Locate the cell with the specified text and output its [X, Y] center coordinate. 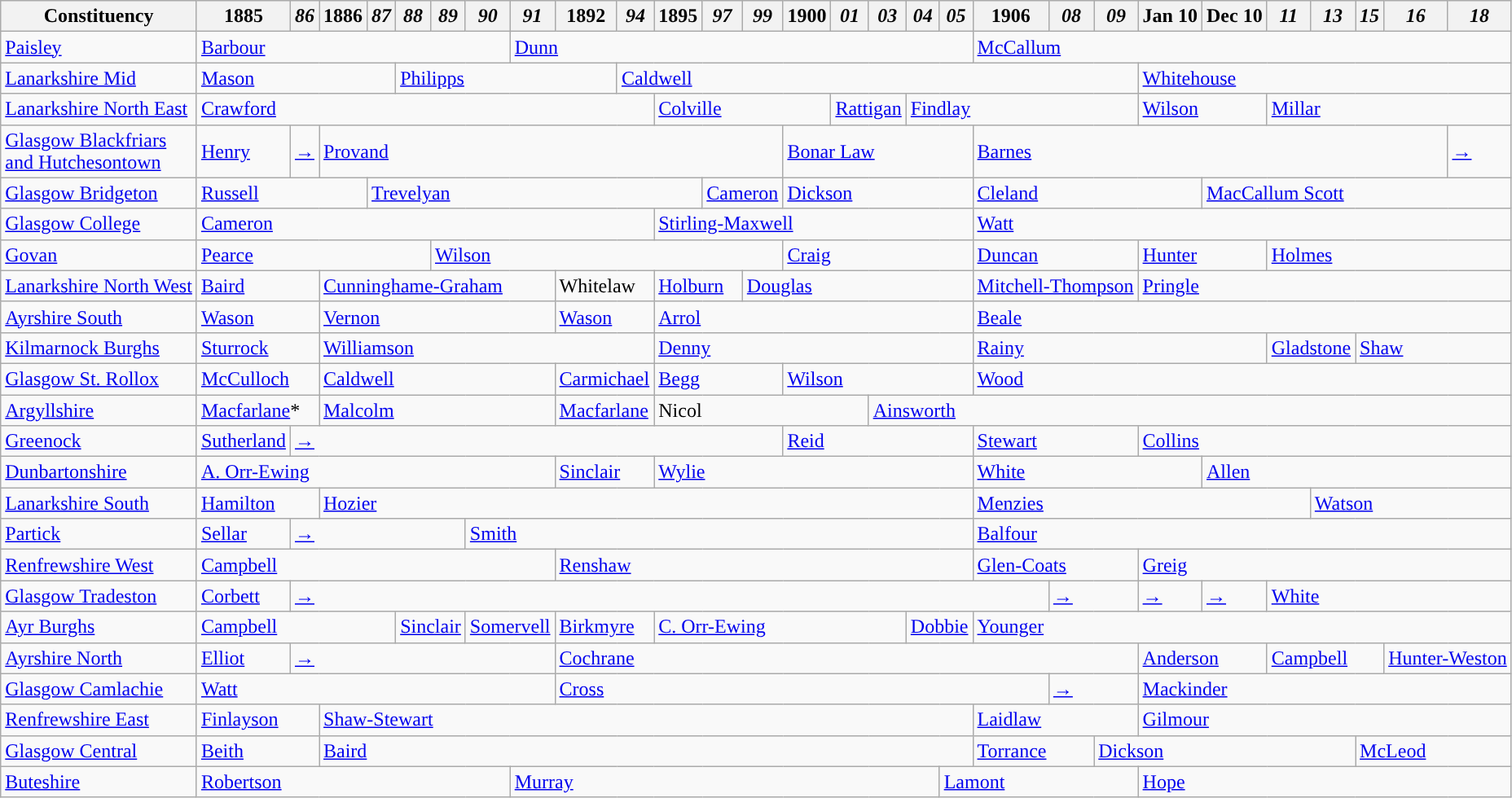
Glasgow Central [99, 751]
1900 [807, 16]
Macfarlane* [257, 410]
Jan 10 [1170, 16]
Anderson [1202, 658]
Smith [719, 534]
05 [956, 16]
Barbour [354, 47]
Renfrewshire East [99, 720]
03 [887, 16]
86 [305, 16]
88 [414, 16]
Wylie [813, 472]
Partick [99, 534]
Shaw [1434, 348]
Cunninghame-Graham [437, 286]
09 [1116, 16]
Beith [257, 751]
McCulloch [257, 379]
91 [533, 16]
Hozier [647, 503]
Douglas [857, 286]
Elliot [243, 658]
90 [487, 16]
Lanarkshire South [99, 503]
99 [763, 16]
Russell [282, 193]
Millar [1389, 109]
Craig [878, 255]
Dec 10 [1234, 16]
A. Orr-Ewing [376, 472]
Henry [243, 151]
Rattigan [868, 109]
Cross [802, 689]
Hunter-Weston [1448, 658]
Begg [719, 379]
Balfour [1242, 534]
Glasgow St. Rollox [99, 379]
Stirling-Maxwell [813, 224]
Birkmyre [604, 627]
08 [1070, 16]
Williamson [487, 348]
Lamont [1039, 782]
11 [1289, 16]
Glasgow Bridgeton [99, 193]
Bonar Law [878, 151]
Gilmour [1325, 720]
Watson [1411, 503]
Crawford [425, 109]
Lanarkshire Mid [99, 78]
Hamilton [257, 503]
Corbett [243, 596]
Govan [99, 255]
Constituency [99, 16]
Holburn [699, 286]
Macfarlane [604, 410]
Holmes [1389, 255]
Greig [1325, 565]
Colville [743, 109]
Paisley [99, 47]
Duncan [1056, 255]
1885 [243, 16]
Ayr Burghs [99, 627]
Pringle [1325, 286]
McLeod [1434, 751]
Sturrock [257, 348]
Sellar [243, 534]
Arrol [813, 317]
Stewart [1056, 441]
16 [1416, 16]
Cleland [1087, 193]
Hunter [1202, 255]
Ayrshire South [99, 317]
Murray [725, 782]
Carmichael [604, 379]
Findlay [1022, 109]
87 [381, 16]
Mackinder [1325, 689]
18 [1479, 16]
Lanarkshire North East [99, 109]
Vernon [437, 317]
Trevelyan [534, 193]
Greenock [99, 441]
Gladstone [1311, 348]
Finlayson [257, 720]
Glen-Coats [1056, 565]
C. Orr-Ewing [780, 627]
Younger [1242, 627]
Sutherland [243, 441]
Malcolm [437, 410]
89 [448, 16]
Torrance [1033, 751]
Whitelaw [604, 286]
15 [1370, 16]
MacCallum Scott [1356, 193]
Menzies [1141, 503]
Collins [1325, 441]
Glasgow Tradeston [99, 596]
Shaw-Stewart [647, 720]
Dunn [741, 47]
Pearce [313, 255]
Laidlaw [1056, 720]
Lanarkshire North West [99, 286]
Denny [813, 348]
Renfrewshire West [99, 565]
94 [635, 16]
Kilmarnock Burghs [99, 348]
01 [850, 16]
97 [723, 16]
Glasgow Camlachie [99, 689]
Buteshire [99, 782]
Reid [878, 441]
Mitchell-Thompson [1056, 286]
Argyllshire [99, 410]
Barnes [1211, 151]
Nicol [761, 410]
Renshaw [764, 565]
1892 [586, 16]
Allen [1356, 472]
Glasgow Blackfriarsand Hutchesontown [99, 151]
Provand [551, 151]
Hope [1325, 782]
1906 [1010, 16]
Ayrshire North [99, 658]
1886 [344, 16]
1895 [678, 16]
Philipps [507, 78]
Dobbie [939, 627]
04 [922, 16]
McCallum [1242, 47]
Ainsworth [1189, 410]
Whitehouse [1325, 78]
Robertson [354, 782]
Mason [296, 78]
Rainy [1119, 348]
Beale [1242, 317]
13 [1333, 16]
Somervell [510, 627]
Dunbartonshire [99, 472]
Wood [1242, 379]
Cochrane [846, 658]
Glasgow College [99, 224]
